Provide the [X, Y] coordinate of the cell's center where the given text is located.  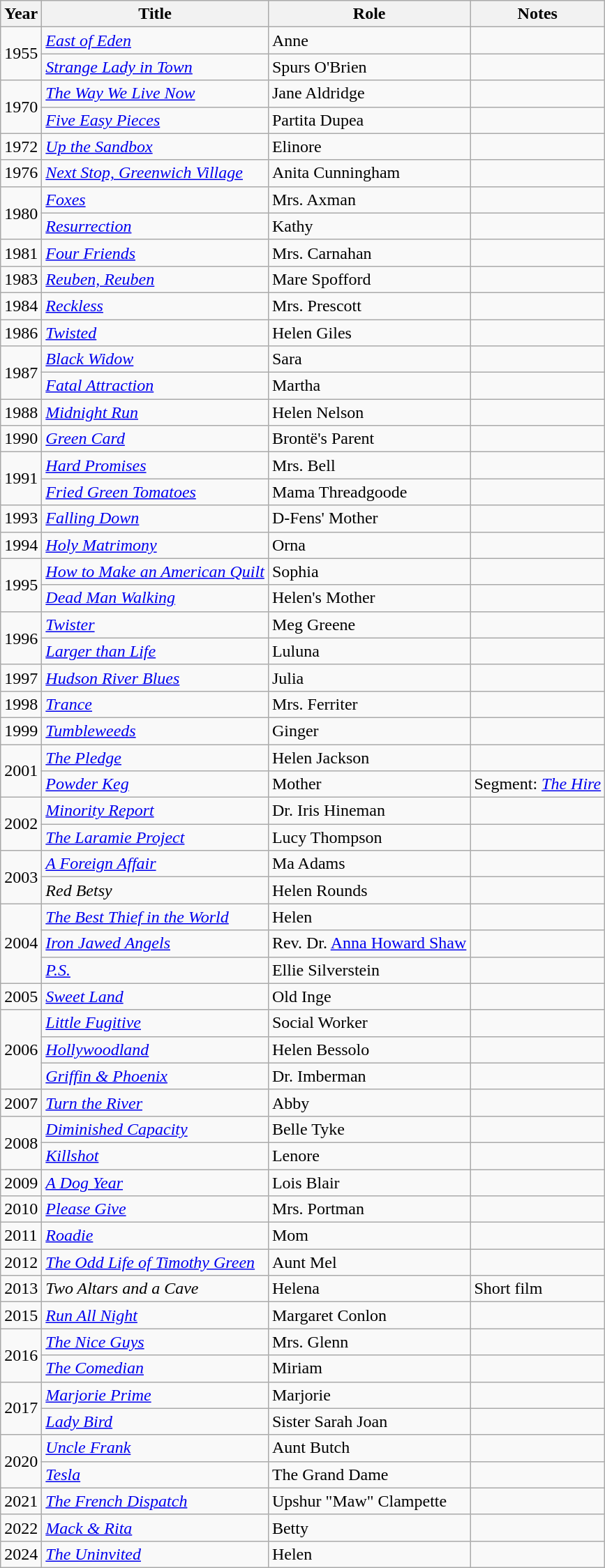
1993 [21, 518]
Lois Blair [368, 1183]
1998 [21, 704]
Brontë's Parent [368, 439]
Sara [368, 359]
1995 [21, 585]
2015 [21, 1315]
Segment: The Hire [537, 784]
The Nice Guys [155, 1342]
Fried Green Tomatoes [155, 492]
Green Card [155, 439]
1984 [21, 306]
1987 [21, 373]
Fatal Attraction [155, 386]
1999 [21, 731]
Black Widow [155, 359]
Helena [368, 1289]
Red Betsy [155, 890]
1972 [21, 147]
A Dog Year [155, 1183]
Dr. Iris Hineman [368, 811]
Two Altars and a Cave [155, 1289]
Mother [368, 784]
Marjorie [368, 1395]
East of Eden [155, 40]
Lenore [368, 1156]
Social Worker [368, 1023]
1997 [21, 678]
Anita Cunningham [368, 173]
Larger than Life [155, 651]
Please Give [155, 1209]
Mack & Rita [155, 1528]
Mrs. Bell [368, 465]
2002 [21, 824]
The Laramie Project [155, 837]
Mrs. Carnahan [368, 253]
1981 [21, 253]
Falling Down [155, 518]
Title [155, 14]
2009 [21, 1183]
Mama Threadgoode [368, 492]
Year [21, 14]
Dr. Imberman [368, 1076]
Elinore [368, 147]
1976 [21, 173]
Betty [368, 1528]
1980 [21, 213]
Iron Jawed Angels [155, 943]
2021 [21, 1501]
Notes [537, 14]
Hollywoodland [155, 1050]
Trance [155, 704]
Twisted [155, 333]
Helen Giles [368, 333]
Kathy [368, 226]
Upshur "Maw" Clampette [368, 1501]
Luluna [368, 651]
Uncle Frank [155, 1448]
1991 [21, 479]
Sophia [368, 572]
Foxes [155, 200]
Strange Lady in Town [155, 67]
Powder Keg [155, 784]
Resurrection [155, 226]
Holy Matrimony [155, 545]
Tesla [155, 1474]
Aunt Mel [368, 1262]
Ginger [368, 731]
Mrs. Portman [368, 1209]
Helen Nelson [368, 412]
Rev. Dr. Anna Howard Shaw [368, 943]
1983 [21, 279]
Jane Aldridge [368, 94]
1970 [21, 107]
Role [368, 14]
Mrs. Prescott [368, 306]
Five Easy Pieces [155, 120]
Mare Spofford [368, 279]
2006 [21, 1050]
Mom [368, 1236]
Orna [368, 545]
1994 [21, 545]
Dead Man Walking [155, 598]
Aunt Butch [368, 1448]
Helen Bessolo [368, 1050]
2008 [21, 1142]
Sister Sarah Joan [368, 1421]
Four Friends [155, 253]
Griffin & Phoenix [155, 1076]
Anne [368, 40]
Mrs. Ferriter [368, 704]
The Pledge [155, 757]
2003 [21, 877]
Sweet Land [155, 996]
Abby [368, 1103]
The Comedian [155, 1368]
Helen's Mother [368, 598]
Mrs. Axman [368, 200]
2016 [21, 1355]
2010 [21, 1209]
2011 [21, 1236]
1986 [21, 333]
2020 [21, 1461]
Minority Report [155, 811]
2001 [21, 770]
A Foreign Affair [155, 864]
Up the Sandbox [155, 147]
Martha [368, 386]
Mrs. Glenn [368, 1342]
How to Make an American Quilt [155, 572]
Twister [155, 625]
2004 [21, 943]
Old Inge [368, 996]
Margaret Conlon [368, 1315]
1988 [21, 412]
Lady Bird [155, 1421]
Marjorie Prime [155, 1395]
2017 [21, 1408]
The Uninvited [155, 1554]
Reuben, Reuben [155, 279]
Roadie [155, 1236]
1955 [21, 54]
Belle Tyke [368, 1129]
Next Stop, Greenwich Village [155, 173]
Diminished Capacity [155, 1129]
The Odd Life of Timothy Green [155, 1262]
2012 [21, 1262]
The Best Thief in the World [155, 917]
Killshot [155, 1156]
2005 [21, 996]
Hudson River Blues [155, 678]
Turn the River [155, 1103]
Julia [368, 678]
2024 [21, 1554]
Tumbleweeds [155, 731]
The Grand Dame [368, 1474]
Hard Promises [155, 465]
Midnight Run [155, 412]
Helen Jackson [368, 757]
Reckless [155, 306]
Ellie Silverstein [368, 970]
Ma Adams [368, 864]
2007 [21, 1103]
Helen Rounds [368, 890]
Lucy Thompson [368, 837]
2013 [21, 1289]
Spurs O'Brien [368, 67]
The Way We Live Now [155, 94]
P.S. [155, 970]
The French Dispatch [155, 1501]
Miriam [368, 1368]
Run All Night [155, 1315]
1990 [21, 439]
Meg Greene [368, 625]
2022 [21, 1528]
Little Fugitive [155, 1023]
Partita Dupea [368, 120]
D-Fens' Mother [368, 518]
Short film [537, 1289]
1996 [21, 638]
